Detect which cell encompasses the target text, then output its (x, y) center coordinate. 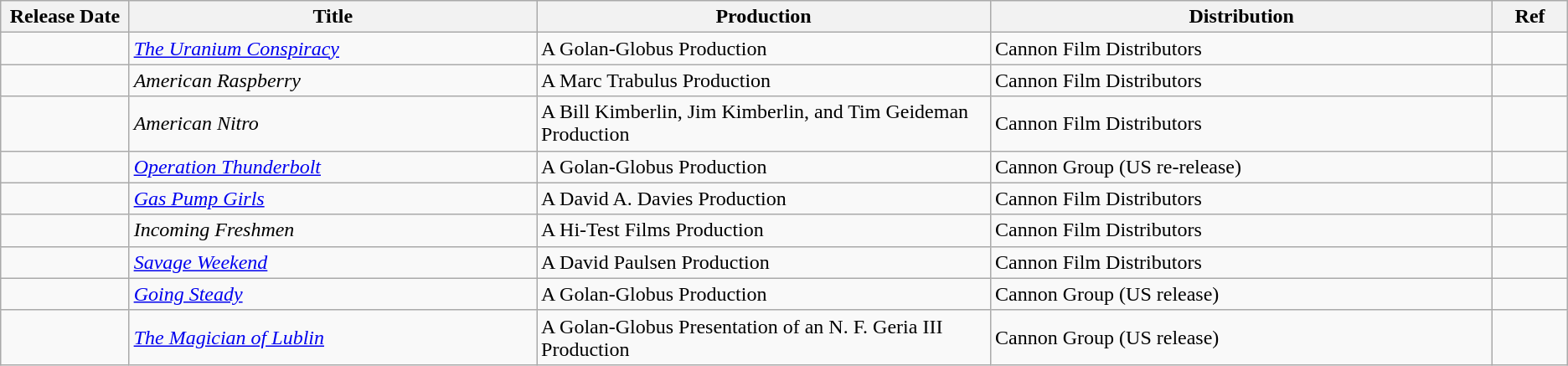
A David Paulsen Production (764, 262)
Distribution (1241, 17)
Title (333, 17)
Release Date (65, 17)
Going Steady (333, 294)
Savage Weekend (333, 262)
A Golan-Globus Presentation of an N. F. Geria III Production (764, 337)
A Marc Trabulus Production (764, 80)
Gas Pump Girls (333, 198)
Operation Thunderbolt (333, 167)
A David A. Davies Production (764, 198)
The Uranium Conspiracy (333, 49)
Incoming Freshmen (333, 230)
American Nitro (333, 124)
A Hi-Test Films Production (764, 230)
A Bill Kimberlin, Jim Kimberlin, and Tim Geideman Production (764, 124)
The Magician of Lublin (333, 337)
Ref (1529, 17)
Cannon Group (US re-release) (1241, 167)
Production (764, 17)
American Raspberry (333, 80)
